Return (X, Y) of the center of cell containing provided text 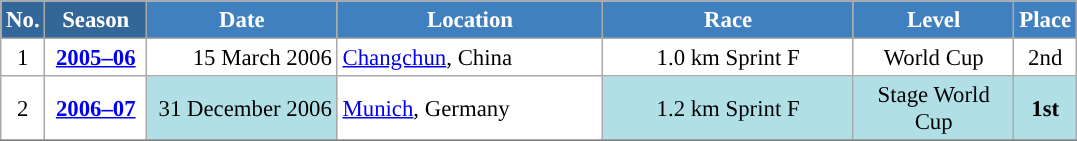
Place (1045, 20)
Date (242, 20)
Munich, Germany (470, 108)
Season (96, 20)
1.0 km Sprint F (728, 58)
1st (1045, 108)
Changchun, China (470, 58)
31 December 2006 (242, 108)
15 March 2006 (242, 58)
2006–07 (96, 108)
Race (728, 20)
1.2 km Sprint F (728, 108)
No. (23, 20)
2005–06 (96, 58)
Stage World Cup (934, 108)
1 (23, 58)
Level (934, 20)
2nd (1045, 58)
World Cup (934, 58)
Location (470, 20)
2 (23, 108)
